Locate the cell with the specified text and output its [x, y] center coordinate. 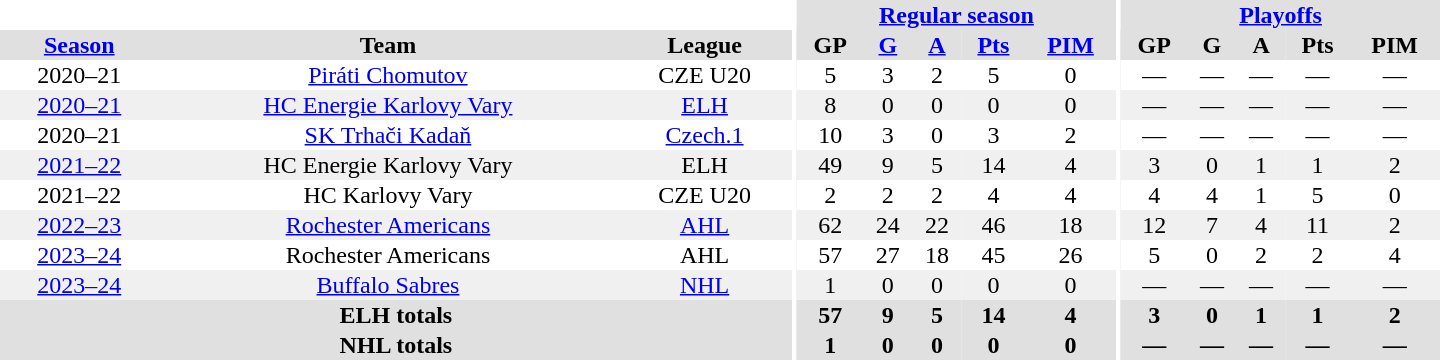
27 [888, 255]
Playoffs [1280, 15]
Team [388, 45]
League [704, 45]
ELH totals [396, 315]
45 [994, 255]
SK Trhači Kadaň [388, 135]
12 [1154, 225]
Piráti Chomutov [388, 75]
Czech.1 [704, 135]
2022–23 [79, 225]
22 [936, 225]
10 [830, 135]
46 [994, 225]
49 [830, 165]
11 [1318, 225]
NHL [704, 285]
24 [888, 225]
HC Karlovy Vary [388, 195]
Regular season [956, 15]
7 [1212, 225]
NHL totals [396, 345]
26 [1070, 255]
8 [830, 105]
Buffalo Sabres [388, 285]
Season [79, 45]
62 [830, 225]
